For the text-containing cell, return its midpoint in (x, y) coordinate format. 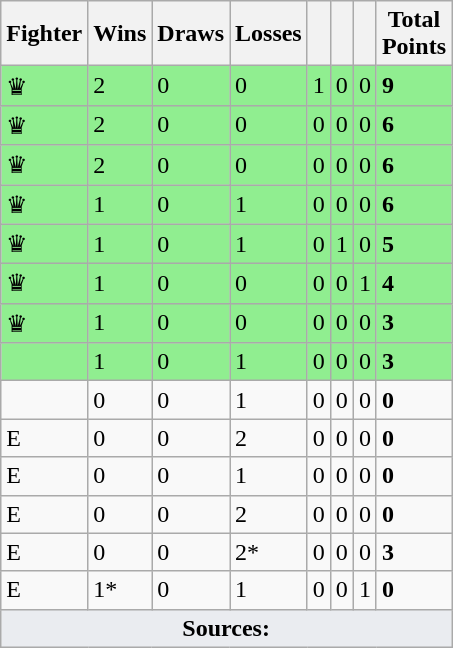
Total Points (414, 34)
Sources: (226, 628)
9 (414, 86)
2* (269, 552)
Fighter (44, 34)
4 (414, 284)
Wins (120, 34)
Draws (191, 34)
1* (120, 590)
5 (414, 244)
Losses (269, 34)
